Extract the [x, y] coordinate from the center of the cell holding the provided text.  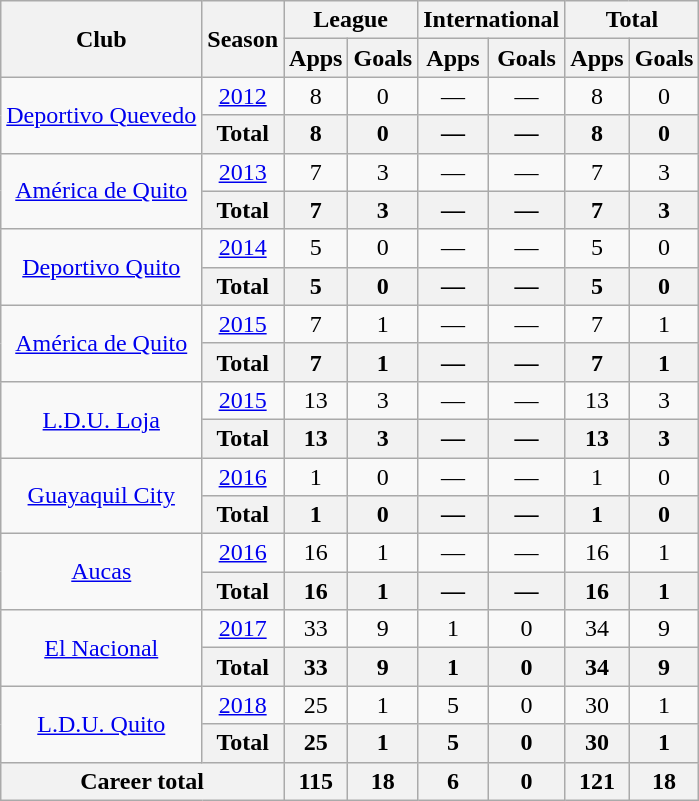
Season [243, 39]
2018 [243, 705]
L.D.U. Loja [102, 419]
2012 [243, 96]
Club [102, 39]
6 [454, 781]
Deportivo Quevedo [102, 115]
Guayaquil City [102, 496]
Deportivo Quito [102, 267]
115 [316, 781]
International [492, 20]
League [351, 20]
2013 [243, 172]
Aucas [102, 572]
121 [597, 781]
2014 [243, 248]
El Nacional [102, 648]
L.D.U. Quito [102, 724]
Career total [142, 781]
2017 [243, 629]
